Identify which cell holds the provided text, then report its [x, y] central coordinate. 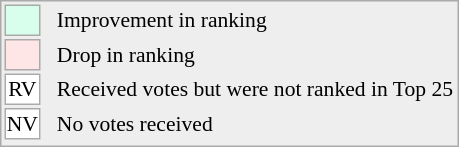
NV [22, 124]
RV [22, 90]
No votes received [254, 124]
Drop in ranking [254, 55]
Received votes but were not ranked in Top 25 [254, 90]
Improvement in ranking [254, 20]
